Search for the cell housing the specified text and yield its [X, Y] center coordinate. 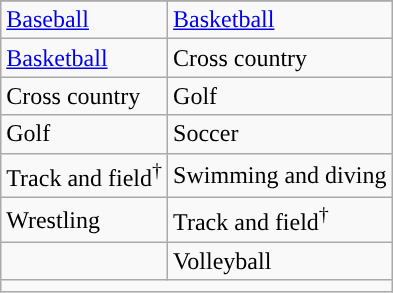
Wrestling [84, 220]
Swimming and diving [280, 176]
Soccer [280, 134]
Volleyball [280, 261]
Baseball [84, 20]
